Scan for the cell matching the given text and deliver its (X, Y) coordinate at center. 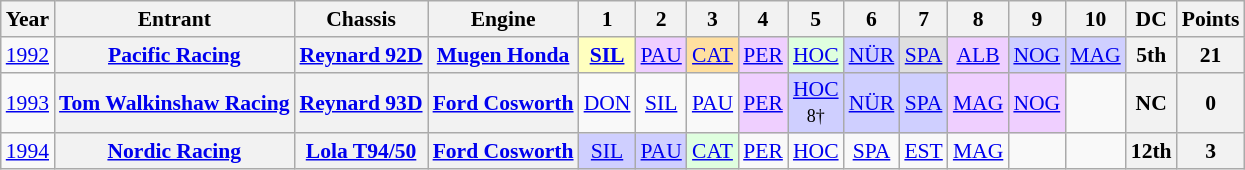
0 (1211, 102)
7 (924, 19)
Chassis (362, 19)
12th (1152, 152)
DON (608, 102)
NC (1152, 102)
Engine (504, 19)
Tom Walkinshaw Racing (174, 102)
Nordic Racing (174, 152)
5th (1152, 55)
1993 (28, 102)
Points (1211, 19)
HOC8† (816, 102)
10 (1096, 19)
2 (662, 19)
EST (924, 152)
8 (978, 19)
Year (28, 19)
1 (608, 19)
Entrant (174, 19)
5 (816, 19)
9 (1036, 19)
1994 (28, 152)
Pacific Racing (174, 55)
1992 (28, 55)
21 (1211, 55)
Mugen Honda (504, 55)
4 (763, 19)
6 (872, 19)
Lola T94/50 (362, 152)
ALB (978, 55)
Reynard 92D (362, 55)
Reynard 93D (362, 102)
DC (1152, 19)
